For the text-containing cell, return its midpoint in (X, Y) coordinate format. 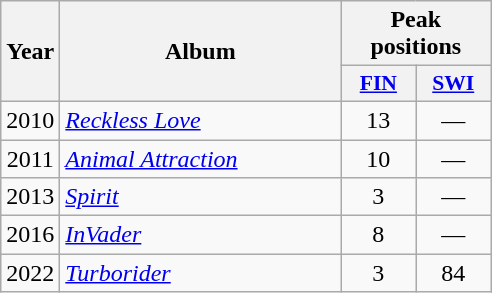
2013 (30, 197)
InVader (200, 235)
FIN (378, 84)
Album (200, 52)
84 (454, 273)
Reckless Love (200, 120)
Turborider (200, 273)
2022 (30, 273)
SWI (454, 84)
Animal Attraction (200, 159)
2011 (30, 159)
13 (378, 120)
10 (378, 159)
Year (30, 52)
8 (378, 235)
2010 (30, 120)
2016 (30, 235)
Peak positions (416, 34)
Spirit (200, 197)
